For the text-containing cell, return its midpoint in (X, Y) coordinate format. 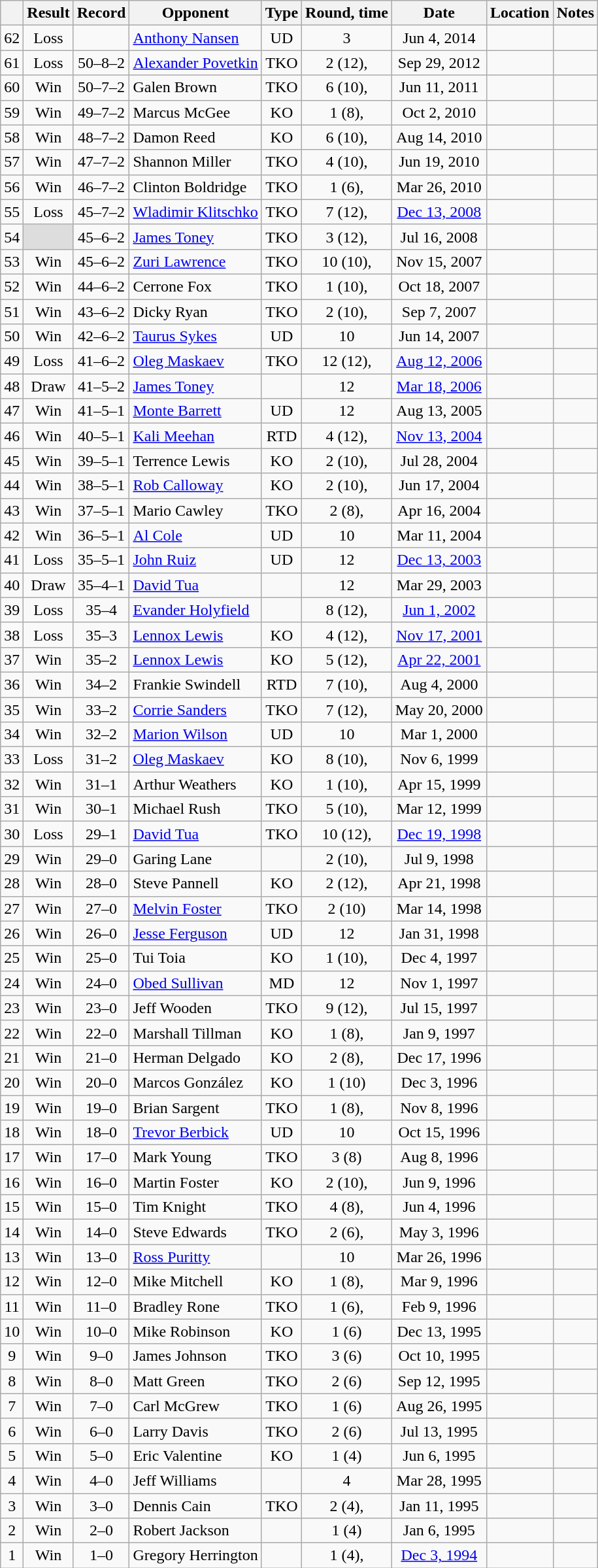
36 (12, 684)
Nov 6, 1999 (439, 759)
31 (12, 809)
Round, time (347, 13)
11–0 (101, 1307)
Date (439, 13)
Sep 12, 1995 (439, 1381)
May 20, 2000 (439, 709)
26–0 (101, 933)
Taurus Sykes (195, 337)
Jun 6, 1995 (439, 1456)
22 (12, 1033)
Mar 14, 1998 (439, 909)
3 (6) (347, 1356)
31–2 (101, 759)
Anthony Nansen (195, 38)
33–2 (101, 709)
19–0 (101, 1108)
John Ruiz (195, 560)
39 (12, 610)
41–6–2 (101, 361)
Larry Davis (195, 1431)
Michael Rush (195, 809)
45–7–2 (101, 212)
Mar 28, 1995 (439, 1480)
Jun 14, 2007 (439, 337)
10 (10), (347, 261)
56 (12, 187)
6–0 (101, 1431)
Apr 15, 1999 (439, 784)
Aug 13, 2005 (439, 411)
MD (281, 983)
19 (12, 1108)
41 (12, 560)
Evander Holyfield (195, 610)
3 (12), (347, 237)
30 (12, 834)
4 (8), (347, 1207)
41–5–1 (101, 411)
1 (12, 1556)
Mario Cawley (195, 510)
Carl McGrew (195, 1406)
7 (12, 1406)
5 (12, 1456)
38 (12, 635)
55 (12, 212)
Mark Young (195, 1158)
21 (12, 1058)
Tim Knight (195, 1207)
18–0 (101, 1133)
Jesse Ferguson (195, 933)
50–7–2 (101, 88)
Zuri Lawrence (195, 261)
1 (10) (347, 1082)
Mar 11, 2004 (439, 535)
Jun 9, 1996 (439, 1182)
2 (4), (347, 1505)
29–0 (101, 859)
20 (12, 1082)
54 (12, 237)
51 (12, 312)
16–0 (101, 1182)
Jun 1, 2002 (439, 610)
32 (12, 784)
52 (12, 286)
35–5–1 (101, 560)
Oct 18, 2007 (439, 286)
Sep 7, 2007 (439, 312)
Mar 1, 2000 (439, 735)
Alexander Povetkin (195, 63)
46–7–2 (101, 187)
Jeff Williams (195, 1480)
Dec 13, 1995 (439, 1331)
Marcus McGee (195, 112)
Aug 26, 1995 (439, 1406)
45 (12, 461)
23–0 (101, 1008)
Jan 9, 1997 (439, 1033)
Nov 15, 2007 (439, 261)
53 (12, 261)
29–1 (101, 834)
42 (12, 535)
Apr 21, 1998 (439, 884)
Jun 4, 2014 (439, 38)
22–0 (101, 1033)
Clinton Boldridge (195, 187)
Mar 29, 2003 (439, 585)
44 (12, 486)
9 (12, 1356)
37 (12, 659)
Jul 16, 2008 (439, 237)
Cerrone Fox (195, 286)
Melvin Foster (195, 909)
Monte Barrett (195, 411)
Kali Meehan (195, 436)
Herman Delgado (195, 1058)
Jan 11, 1995 (439, 1505)
20–0 (101, 1082)
31–1 (101, 784)
Mar 12, 1999 (439, 809)
Mike Robinson (195, 1331)
5 (12), (347, 659)
61 (12, 63)
8 (12, 1381)
Nov 8, 1996 (439, 1108)
12 (12), (347, 361)
9 (12), (347, 1008)
10 (12), (347, 834)
25–0 (101, 958)
Dec 17, 1996 (439, 1058)
60 (12, 88)
Type (281, 13)
50 (12, 337)
Dec 3, 1994 (439, 1556)
Robert Jackson (195, 1531)
Jul 28, 2004 (439, 461)
27 (12, 909)
33 (12, 759)
47–7–2 (101, 162)
Jun 11, 2011 (439, 88)
14–0 (101, 1232)
Record (101, 13)
Nov 13, 2004 (439, 436)
1 (4), (347, 1556)
30–1 (101, 809)
Apr 22, 2001 (439, 659)
Dec 13, 2003 (439, 560)
2–0 (101, 1531)
Dec 19, 1998 (439, 834)
35–4 (101, 610)
18 (12, 1133)
Eric Valentine (195, 1456)
23 (12, 1008)
42–6–2 (101, 337)
13–0 (101, 1257)
43 (12, 510)
5 (10), (347, 809)
21–0 (101, 1058)
Aug 8, 1996 (439, 1158)
26 (12, 933)
8–0 (101, 1381)
Jun 19, 2010 (439, 162)
Mike Mitchell (195, 1282)
35 (12, 709)
Dec 3, 1996 (439, 1082)
Feb 9, 1996 (439, 1307)
Apr 16, 2004 (439, 510)
48–7–2 (101, 137)
Notes (575, 13)
Mar 26, 2010 (439, 187)
Dec 4, 1997 (439, 958)
7 (10), (347, 684)
May 3, 1996 (439, 1232)
Obed Sullivan (195, 983)
43–6–2 (101, 312)
25 (12, 958)
Rob Calloway (195, 486)
Location (520, 13)
Corrie Sanders (195, 709)
62 (12, 38)
5–0 (101, 1456)
Jeff Wooden (195, 1008)
Aug 4, 2000 (439, 684)
Terrence Lewis (195, 461)
2 (12, 1531)
Mar 26, 1996 (439, 1257)
47 (12, 411)
Sep 29, 2012 (439, 63)
Nov 17, 2001 (439, 635)
11 (12, 1307)
32–2 (101, 735)
Aug 12, 2006 (439, 361)
Mar 18, 2006 (439, 386)
16 (12, 1182)
57 (12, 162)
Wladimir Klitschko (195, 212)
Damon Reed (195, 137)
8 (12), (347, 610)
Oct 15, 1996 (439, 1133)
Arthur Weathers (195, 784)
28–0 (101, 884)
Jul 9, 1998 (439, 859)
4 (10), (347, 162)
Oct 2, 2010 (439, 112)
41–5–2 (101, 386)
1–0 (101, 1556)
24 (12, 983)
34–2 (101, 684)
2 (10) (347, 909)
Ross Puritty (195, 1257)
Marshall Tillman (195, 1033)
49 (12, 361)
Frankie Swindell (195, 684)
Nov 1, 1997 (439, 983)
Gregory Herrington (195, 1556)
Steve Pannell (195, 884)
14 (12, 1232)
15–0 (101, 1207)
Jun 17, 2004 (439, 486)
Dec 13, 2008 (439, 212)
48 (12, 386)
Tui Toia (195, 958)
Result (48, 13)
Marcos González (195, 1082)
Jun 4, 1996 (439, 1207)
6 (12, 1431)
15 (12, 1207)
Dicky Ryan (195, 312)
58 (12, 137)
8 (10), (347, 759)
39–5–1 (101, 461)
3 (8) (347, 1158)
Marion Wilson (195, 735)
Shannon Miller (195, 162)
40–5–1 (101, 436)
Aug 14, 2010 (439, 137)
Jan 31, 1998 (439, 933)
59 (12, 112)
29 (12, 859)
13 (12, 1257)
Steve Edwards (195, 1232)
3–0 (101, 1505)
4–0 (101, 1480)
Garing Lane (195, 859)
Mar 9, 1996 (439, 1282)
46 (12, 436)
40 (12, 585)
35–4–1 (101, 585)
38–5–1 (101, 486)
Dennis Cain (195, 1505)
Matt Green (195, 1381)
Oct 10, 1995 (439, 1356)
27–0 (101, 909)
37–5–1 (101, 510)
Al Cole (195, 535)
Trevor Berbick (195, 1133)
Brian Sargent (195, 1108)
10–0 (101, 1331)
49–7–2 (101, 112)
28 (12, 884)
Jan 6, 1995 (439, 1531)
17–0 (101, 1158)
Jul 13, 1995 (439, 1431)
Bradley Rone (195, 1307)
36–5–1 (101, 535)
17 (12, 1158)
24–0 (101, 983)
50–8–2 (101, 63)
34 (12, 735)
35–2 (101, 659)
Galen Brown (195, 88)
44–6–2 (101, 286)
35–3 (101, 635)
2 (6), (347, 1232)
7–0 (101, 1406)
9–0 (101, 1356)
Opponent (195, 13)
James Johnson (195, 1356)
12–0 (101, 1282)
Martin Foster (195, 1182)
Jul 15, 1997 (439, 1008)
